Scan for the cell matching the given text and deliver its (X, Y) coordinate at center. 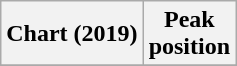
Peakposition (189, 34)
Chart (2019) (72, 34)
